Identify which cell holds the provided text, then report its [X, Y] central coordinate. 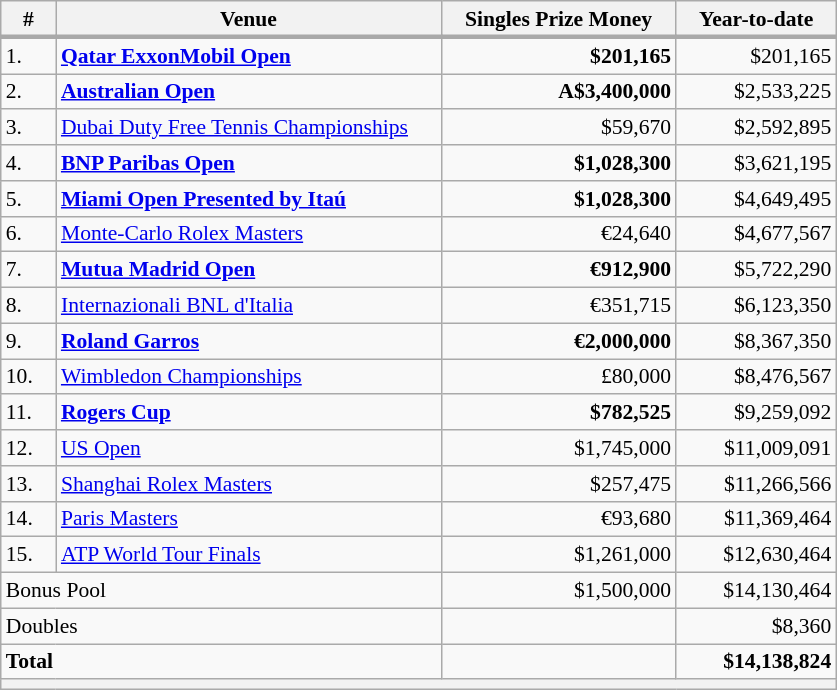
€2,000,000 [558, 341]
10. [28, 377]
6. [28, 234]
$11,369,464 [756, 519]
2. [28, 92]
Monte-Carlo Rolex Masters [248, 234]
$14,130,464 [756, 591]
$1,500,000 [558, 591]
Bonus Pool [221, 591]
1. [28, 56]
Singles Prize Money [558, 19]
€93,680 [558, 519]
$782,525 [558, 413]
Australian Open [248, 92]
Venue [248, 19]
$14,138,824 [756, 662]
Miami Open Presented by Itaú [248, 199]
15. [28, 555]
$59,670 [558, 128]
$6,123,350 [756, 306]
8. [28, 306]
$8,476,567 [756, 377]
Total [221, 662]
US Open [248, 448]
Internazionali BNL d'Italia [248, 306]
$4,649,495 [756, 199]
7. [28, 270]
$4,677,567 [756, 234]
14. [28, 519]
Dubai Duty Free Tennis Championships [248, 128]
ATP World Tour Finals [248, 555]
$8,360 [756, 626]
11. [28, 413]
5. [28, 199]
Roland Garros [248, 341]
BNP Paribas Open [248, 163]
Qatar ExxonMobil Open [248, 56]
$8,367,350 [756, 341]
$11,266,566 [756, 484]
$257,475 [558, 484]
12. [28, 448]
# [28, 19]
13. [28, 484]
9. [28, 341]
€24,640 [558, 234]
Year-to-date [756, 19]
Wimbledon Championships [248, 377]
$5,722,290 [756, 270]
€351,715 [558, 306]
$2,592,895 [756, 128]
Mutua Madrid Open [248, 270]
€912,900 [558, 270]
$2,533,225 [756, 92]
Shanghai Rolex Masters [248, 484]
Rogers Cup [248, 413]
A$3,400,000 [558, 92]
4. [28, 163]
Paris Masters [248, 519]
$3,621,195 [756, 163]
$12,630,464 [756, 555]
£80,000 [558, 377]
$11,009,091 [756, 448]
$9,259,092 [756, 413]
3. [28, 128]
Doubles [221, 626]
$1,261,000 [558, 555]
$1,745,000 [558, 448]
